Capture the cell that displays the provided text and extract its (x, y) central coordinate. 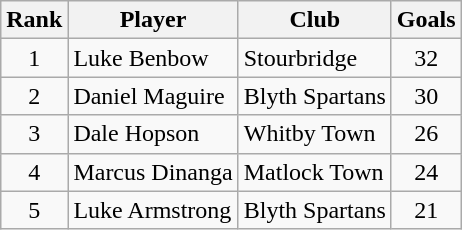
Luke Benbow (153, 58)
Rank (34, 20)
Player (153, 20)
Club (314, 20)
Stourbridge (314, 58)
1 (34, 58)
21 (426, 210)
Luke Armstrong (153, 210)
Whitby Town (314, 134)
26 (426, 134)
Marcus Dinanga (153, 172)
24 (426, 172)
4 (34, 172)
Goals (426, 20)
30 (426, 96)
Daniel Maguire (153, 96)
Dale Hopson (153, 134)
2 (34, 96)
5 (34, 210)
Matlock Town (314, 172)
3 (34, 134)
32 (426, 58)
